Return [x, y] of the center of cell containing provided text 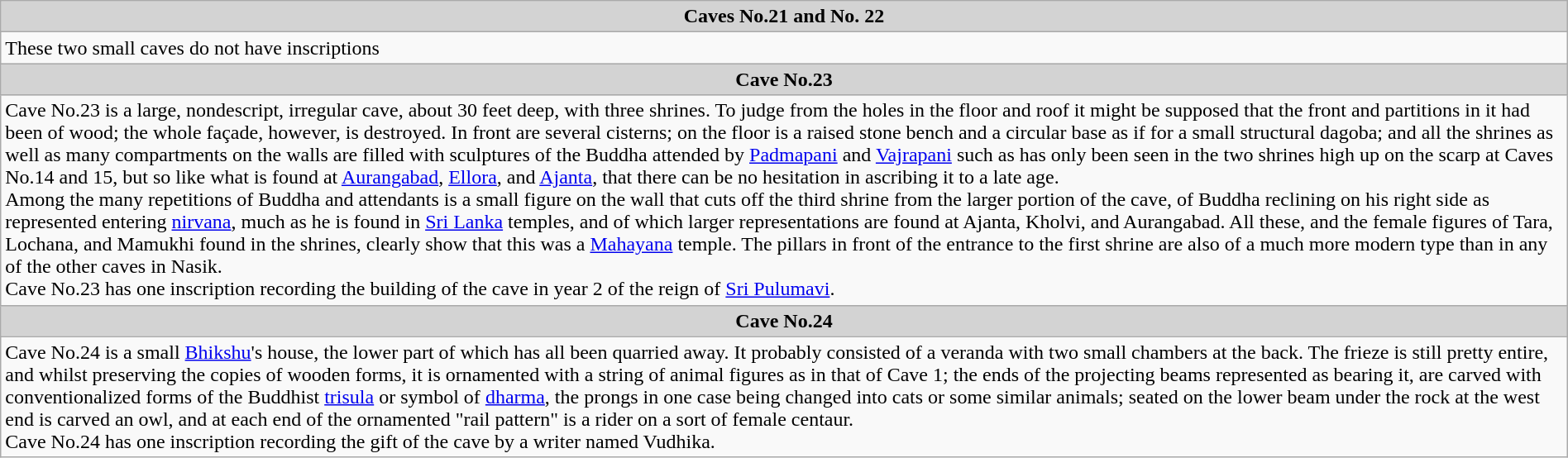
Cave No.23 [784, 79]
Caves No.21 and No. 22 [784, 17]
Cave No.24 [784, 321]
These two small caves do not have inscriptions [784, 48]
